Identify which cell holds the provided text, then report its (X, Y) central coordinate. 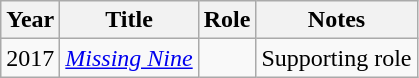
Notes (336, 20)
Year (30, 20)
2017 (30, 58)
Title (129, 20)
Missing Nine (129, 58)
Role (227, 20)
Supporting role (336, 58)
